Scan for the cell matching the given text and deliver its [X, Y] coordinate at center. 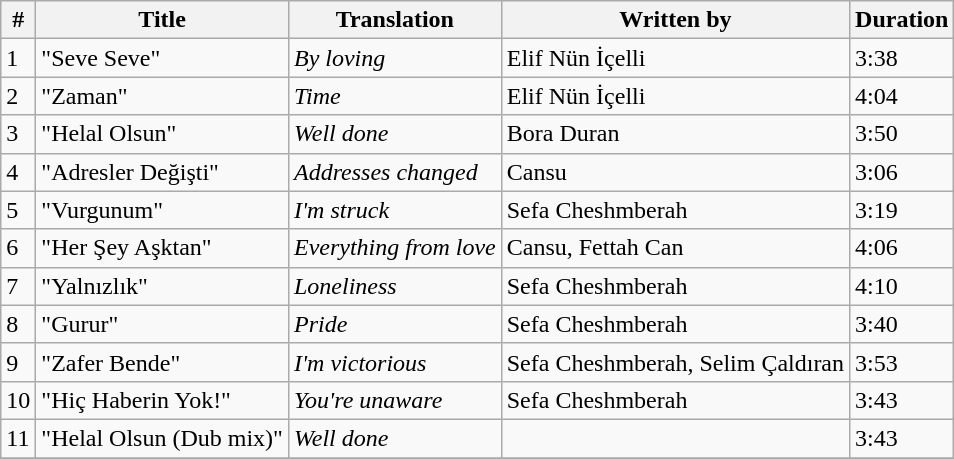
Cansu [675, 172]
9 [18, 362]
4:04 [902, 96]
Sefa Cheshmberah, Selim Çaldıran [675, 362]
Title [162, 20]
By loving [394, 58]
Written by [675, 20]
3:40 [902, 324]
4:06 [902, 248]
3:06 [902, 172]
"Zafer Bende" [162, 362]
Pride [394, 324]
2 [18, 96]
8 [18, 324]
"Gurur" [162, 324]
Everything from love [394, 248]
"Yalnızlık" [162, 286]
"Zaman" [162, 96]
Loneliness [394, 286]
11 [18, 438]
"Vurgunum" [162, 210]
5 [18, 210]
3:19 [902, 210]
Duration [902, 20]
4:10 [902, 286]
Time [394, 96]
3 [18, 134]
"Helal Olsun (Dub mix)" [162, 438]
3:50 [902, 134]
Addresses changed [394, 172]
3:53 [902, 362]
You're unaware [394, 400]
3:38 [902, 58]
Bora Duran [675, 134]
"Her Şey Aşktan" [162, 248]
Translation [394, 20]
"Seve Seve" [162, 58]
I'm struck [394, 210]
1 [18, 58]
Cansu, Fettah Can [675, 248]
# [18, 20]
6 [18, 248]
7 [18, 286]
"Hiç Haberin Yok!" [162, 400]
"Helal Olsun" [162, 134]
10 [18, 400]
"Adresler Değişti" [162, 172]
I'm victorious [394, 362]
4 [18, 172]
